Locate the cell with the specified text and output its [x, y] center coordinate. 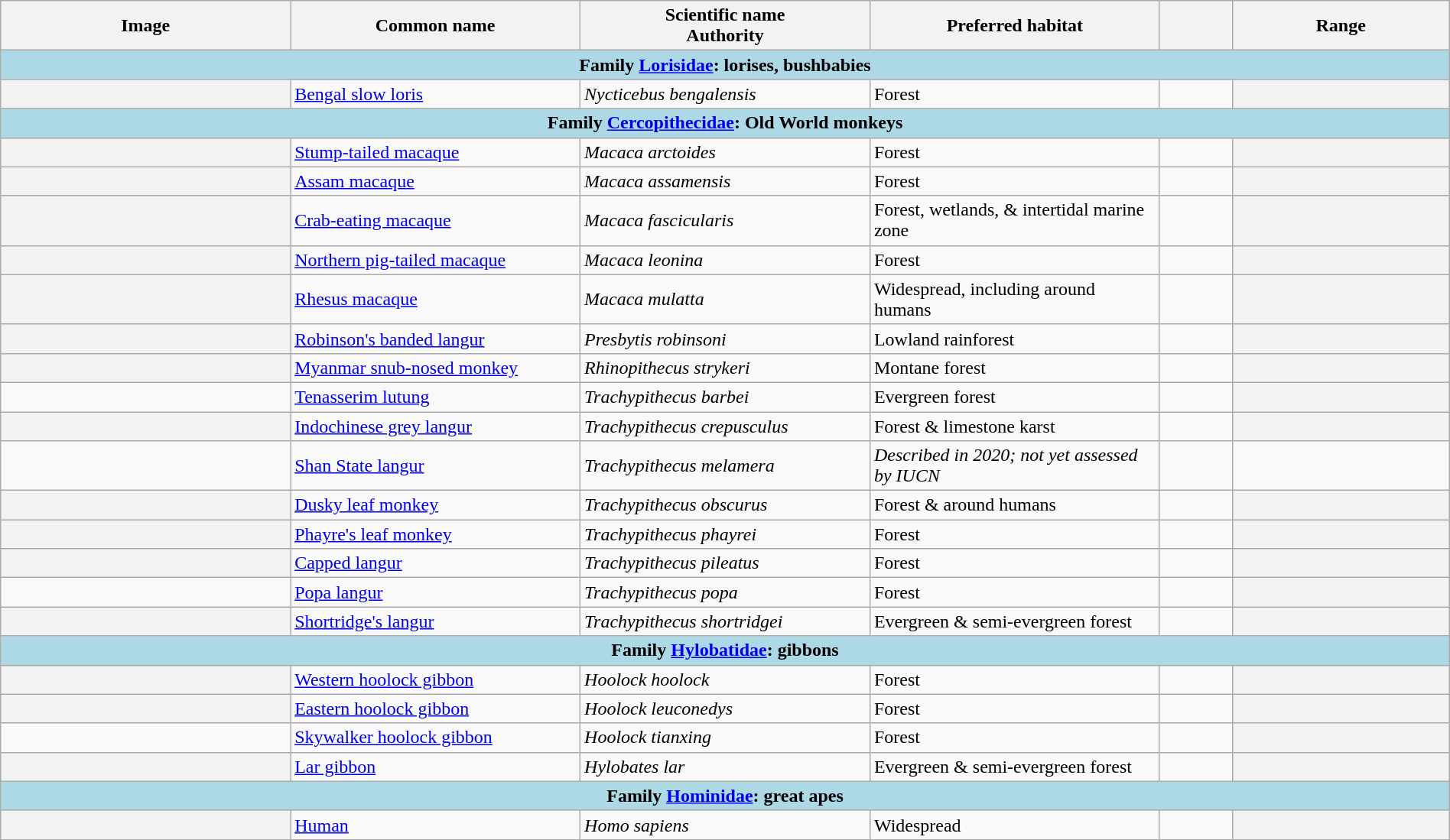
Shan State langur [436, 466]
Trachypithecus barbei [725, 397]
Macaca assamensis [725, 181]
Hoolock hoolock [725, 679]
Capped langur [436, 563]
Hoolock tianxing [725, 738]
Trachypithecus popa [725, 592]
Homo sapiens [725, 825]
Trachypithecus pileatus [725, 563]
Western hoolock gibbon [436, 679]
Stump-tailed macaque [436, 152]
Evergreen forest [1014, 397]
Tenasserim lutung [436, 397]
Nycticebus bengalensis [725, 94]
Skywalker hoolock gibbon [436, 738]
Trachypithecus crepusculus [725, 426]
Eastern hoolock gibbon [436, 709]
Forest & limestone karst [1014, 426]
Indochinese grey langur [436, 426]
Human [436, 825]
Montane forest [1014, 368]
Family Hylobatidae: gibbons [725, 650]
Family Cercopithecidae: Old World monkeys [725, 123]
Macaca leonina [725, 260]
Range [1341, 26]
Scientific nameAuthority [725, 26]
Described in 2020; not yet assessed by IUCN [1014, 466]
Family Lorisidae: lorises, bushbabies [725, 65]
Trachypithecus obscurus [725, 505]
Crab-eating macaque [436, 220]
Rhinopithecus strykeri [725, 368]
Forest & around humans [1014, 505]
Forest, wetlands, & intertidal marine zone [1014, 220]
Common name [436, 26]
Widespread, including around humans [1014, 300]
Phayre's leaf monkey [436, 534]
Preferred habitat [1014, 26]
Macaca fascicularis [725, 220]
Hoolock leuconedys [725, 709]
Bengal slow loris [436, 94]
Robinson's banded langur [436, 339]
Rhesus macaque [436, 300]
Hylobates lar [725, 767]
Macaca mulatta [725, 300]
Shortridge's langur [436, 621]
Image [145, 26]
Presbytis robinsoni [725, 339]
Trachypithecus melamera [725, 466]
Trachypithecus phayrei [725, 534]
Popa langur [436, 592]
Lar gibbon [436, 767]
Family Hominidae: great apes [725, 796]
Northern pig-tailed macaque [436, 260]
Lowland rainforest [1014, 339]
Dusky leaf monkey [436, 505]
Assam macaque [436, 181]
Macaca arctoides [725, 152]
Myanmar snub-nosed monkey [436, 368]
Trachypithecus shortridgei [725, 621]
Widespread [1014, 825]
